Scan for the cell matching the given text and deliver its [x, y] coordinate at center. 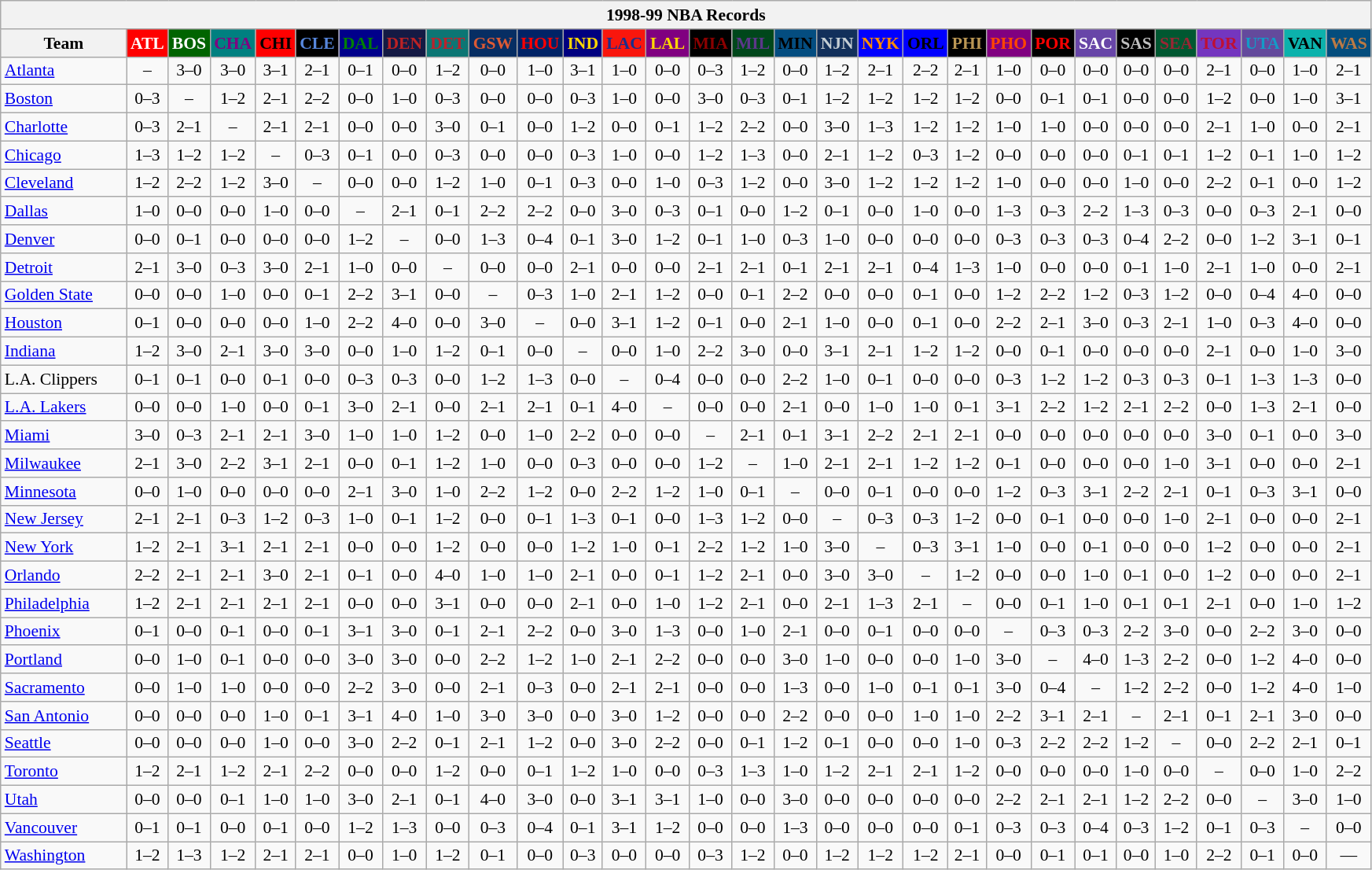
MIL [753, 43]
Houston [64, 323]
Chicago [64, 155]
Philadelphia [64, 603]
Sacramento [64, 688]
Denver [64, 239]
Toronto [64, 772]
New York [64, 547]
NYK [881, 43]
PHI [967, 43]
CHA [233, 43]
Milwaukee [64, 463]
NJN [837, 43]
POR [1053, 43]
1998-99 NBA Records [686, 15]
L.A. Clippers [64, 379]
ORL [926, 43]
IND [583, 43]
CHI [275, 43]
Charlotte [64, 127]
Detroit [64, 267]
PHO [1008, 43]
DAL [361, 43]
VAN [1305, 43]
Team [64, 43]
ATL [148, 43]
L.A. Lakers [64, 407]
Atlanta [64, 71]
Miami [64, 436]
TOR [1219, 43]
Minnesota [64, 492]
Indiana [64, 352]
Orlando [64, 576]
Portland [64, 660]
SAC [1096, 43]
DEN [404, 43]
GSW [494, 43]
UTA [1263, 43]
LAL [668, 43]
Phoenix [64, 632]
DET [448, 43]
LAC [624, 43]
New Jersey [64, 519]
Utah [64, 800]
Boston [64, 99]
— [1349, 856]
MIA [710, 43]
Dallas [64, 212]
CLE [318, 43]
San Antonio [64, 716]
Vancouver [64, 828]
WAS [1349, 43]
SEA [1176, 43]
Cleveland [64, 183]
Washington [64, 856]
MIN [795, 43]
SAS [1136, 43]
Golden State [64, 295]
BOS [189, 43]
HOU [539, 43]
Seattle [64, 743]
